Provide the [x, y] coordinate of the cell's center where the given text is located.  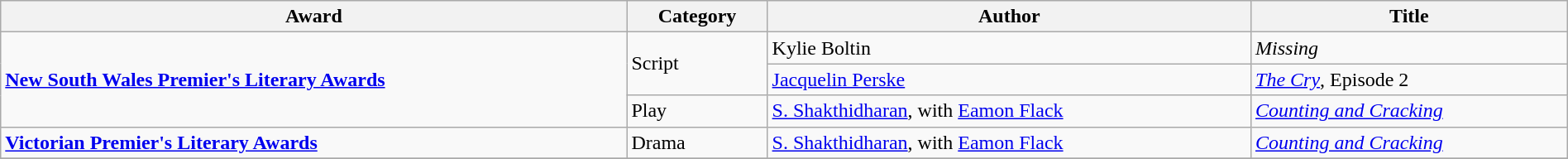
Play [697, 111]
Victorian Premier's Literary Awards [314, 142]
Title [1409, 17]
Missing [1409, 48]
Kylie Boltin [1009, 48]
Category [697, 17]
Jacquelin Perske [1009, 79]
New South Wales Premier's Literary Awards [314, 79]
Drama [697, 142]
Author [1009, 17]
Script [697, 64]
Award [314, 17]
The Cry, Episode 2 [1409, 79]
